Extract the (X, Y) coordinate from the center of the cell holding the provided text.  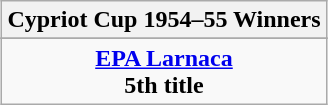
EPA Larnaca5th title (164, 72)
Cypriot Cup 1954–55 Winners (164, 20)
